Determine the [X, Y] coordinate at the center of the cell enclosing the given text.  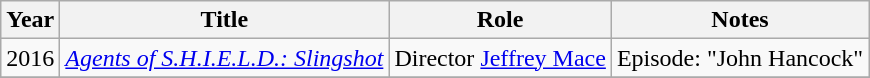
Agents of S.H.I.E.L.D.: Slingshot [224, 58]
Title [224, 20]
2016 [30, 58]
Role [500, 20]
Director Jeffrey Mace [500, 58]
Episode: "John Hancock" [740, 58]
Year [30, 20]
Notes [740, 20]
